Locate the cell with the specified text and output its (X, Y) center coordinate. 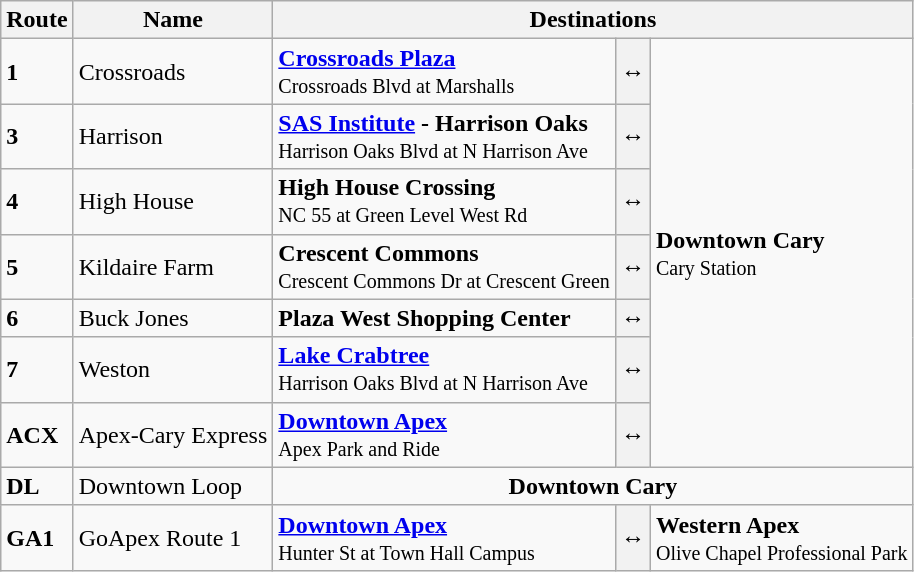
Destinations (593, 20)
Crossroads PlazaCrossroads Blvd at Marshalls (444, 72)
Downtown Loop (173, 486)
Name (173, 20)
Lake CrabtreeHarrison Oaks Blvd at N Harrison Ave (444, 370)
1 (37, 72)
Western ApexOlive Chapel Professional Park (782, 538)
GA1 (37, 538)
4 (37, 202)
Weston (173, 370)
Crescent CommonsCrescent Commons Dr at Crescent Green (444, 266)
High House (173, 202)
Downtown CaryCary Station (782, 253)
Crossroads (173, 72)
Downtown Cary (593, 486)
Downtown ApexHunter St at Town Hall Campus (444, 538)
Harrison (173, 136)
Apex-Cary Express (173, 434)
7 (37, 370)
Route (37, 20)
5 (37, 266)
GoApex Route 1 (173, 538)
Plaza West Shopping Center (444, 318)
High House CrossingNC 55 at Green Level West Rd (444, 202)
Downtown ApexApex Park and Ride (444, 434)
Kildaire Farm (173, 266)
ACX (37, 434)
6 (37, 318)
SAS Institute - Harrison OaksHarrison Oaks Blvd at N Harrison Ave (444, 136)
Buck Jones (173, 318)
DL (37, 486)
3 (37, 136)
